Detect which cell encompasses the target text, then output its [X, Y] center coordinate. 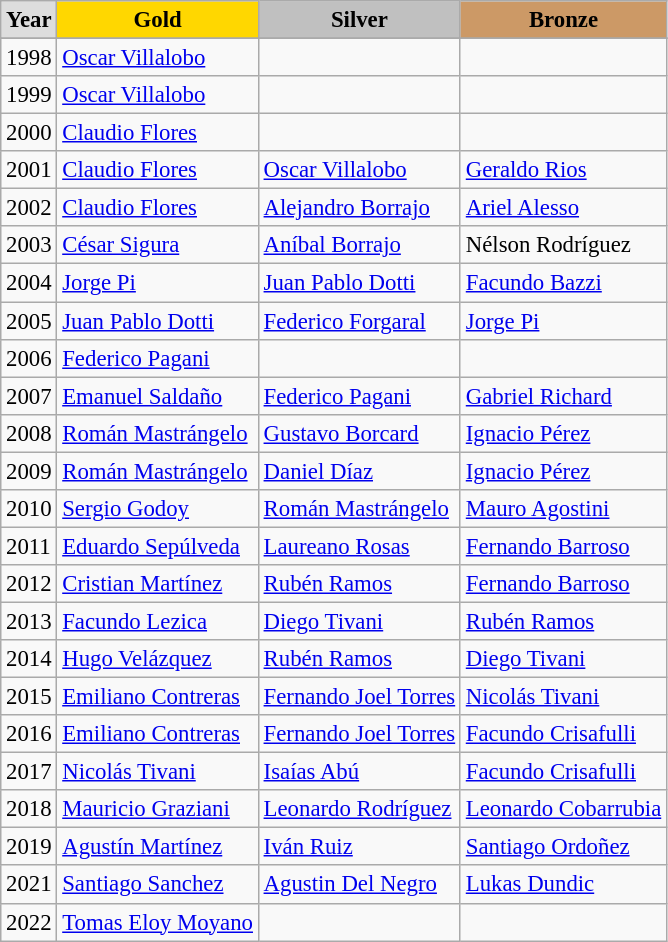
2019 [29, 847]
2006 [29, 358]
Leonardo Cobarrubia [563, 809]
Laureano Rosas [359, 546]
Gold [158, 20]
2012 [29, 584]
2009 [29, 471]
2015 [29, 697]
2005 [29, 321]
Leonardo Rodríguez [359, 809]
1998 [29, 58]
2004 [29, 283]
Santiago Sanchez [158, 885]
Santiago Ordoñez [563, 847]
2010 [29, 509]
2014 [29, 659]
2022 [29, 922]
Gustavo Borcard [359, 433]
2002 [29, 208]
2016 [29, 734]
Year [29, 20]
Isaías Abú [359, 772]
Lukas Dundic [563, 885]
Sergio Godoy [158, 509]
2011 [29, 546]
Bronze [563, 20]
Alejandro Borrajo [359, 208]
Gabriel Richard [563, 396]
2017 [29, 772]
Facundo Lezica [158, 621]
Nélson Rodríguez [563, 245]
Mauro Agostini [563, 509]
Geraldo Rios [563, 170]
Hugo Velázquez [158, 659]
2001 [29, 170]
Daniel Díaz [359, 471]
Agustín Martínez [158, 847]
Eduardo Sepúlveda [158, 546]
Tomas Eloy Moyano [158, 922]
Iván Ruiz [359, 847]
Facundo Bazzi [563, 283]
Ariel Alesso [563, 208]
Agustin Del Negro [359, 885]
Aníbal Borrajo [359, 245]
Silver [359, 20]
2008 [29, 433]
Emanuel Saldaño [158, 396]
2000 [29, 133]
Mauricio Graziani [158, 809]
1999 [29, 95]
2013 [29, 621]
2007 [29, 396]
Federico Forgaral [359, 321]
2021 [29, 885]
Cristian Martínez [158, 584]
César Sigura [158, 245]
2018 [29, 809]
2003 [29, 245]
